Locate the cell with the specified text and output its [x, y] center coordinate. 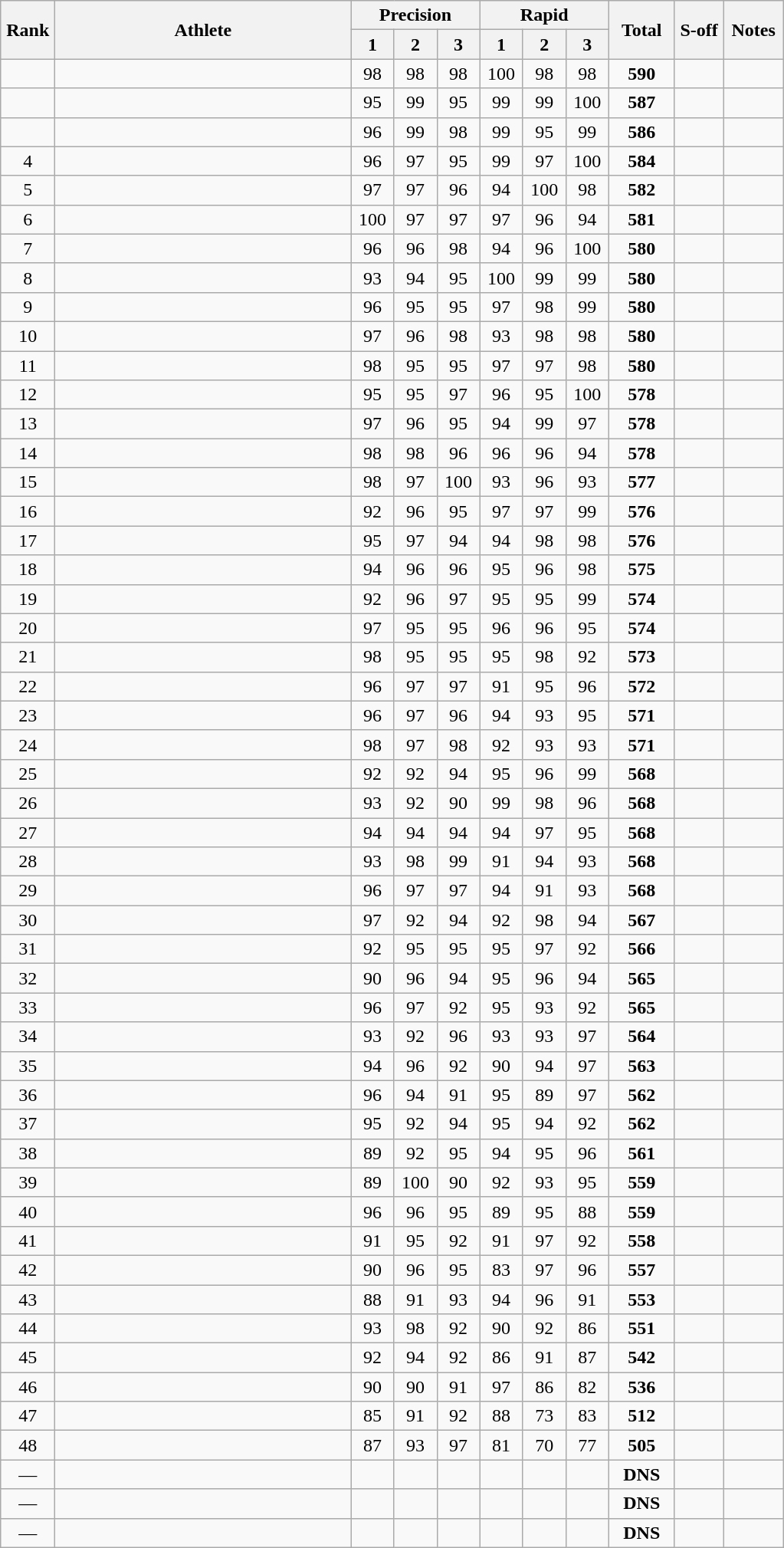
45 [28, 1358]
512 [641, 1416]
30 [28, 920]
Rapid [544, 15]
43 [28, 1300]
Notes [754, 30]
6 [28, 219]
590 [641, 74]
5 [28, 190]
39 [28, 1182]
70 [544, 1445]
11 [28, 366]
23 [28, 715]
9 [28, 307]
22 [28, 686]
81 [501, 1445]
48 [28, 1445]
Rank [28, 30]
29 [28, 891]
542 [641, 1358]
Precision [415, 15]
47 [28, 1416]
12 [28, 395]
42 [28, 1270]
7 [28, 248]
82 [587, 1387]
587 [641, 103]
551 [641, 1329]
85 [372, 1416]
31 [28, 949]
37 [28, 1124]
S-off [699, 30]
10 [28, 336]
563 [641, 1066]
561 [641, 1153]
8 [28, 278]
24 [28, 744]
536 [641, 1387]
36 [28, 1095]
13 [28, 424]
577 [641, 482]
Total [641, 30]
32 [28, 978]
573 [641, 657]
34 [28, 1037]
557 [641, 1270]
28 [28, 862]
44 [28, 1329]
20 [28, 628]
19 [28, 599]
21 [28, 657]
27 [28, 832]
505 [641, 1445]
564 [641, 1037]
4 [28, 161]
25 [28, 774]
46 [28, 1387]
584 [641, 161]
35 [28, 1066]
15 [28, 482]
572 [641, 686]
26 [28, 803]
Athlete [203, 30]
582 [641, 190]
566 [641, 949]
558 [641, 1241]
17 [28, 541]
14 [28, 453]
40 [28, 1211]
581 [641, 219]
567 [641, 920]
38 [28, 1153]
73 [544, 1416]
18 [28, 570]
41 [28, 1241]
586 [641, 132]
553 [641, 1300]
77 [587, 1445]
575 [641, 570]
16 [28, 511]
33 [28, 1007]
